For the text-containing cell, return its midpoint in (x, y) coordinate format. 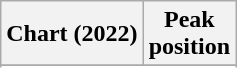
Chart (2022) (72, 34)
Peakposition (189, 34)
